Detect which cell encompasses the target text, then output its (X, Y) center coordinate. 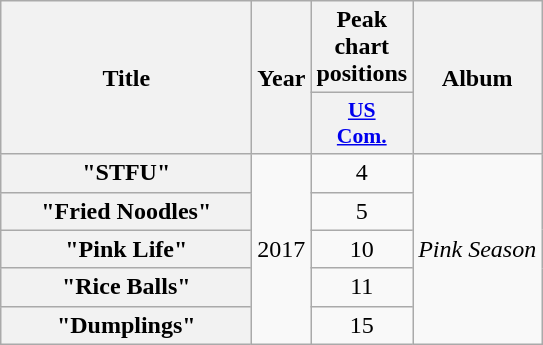
10 (362, 249)
"Fried Noodles" (126, 211)
2017 (282, 249)
Pink Season (478, 249)
11 (362, 287)
5 (362, 211)
15 (362, 325)
Album (478, 78)
Title (126, 78)
USCom. (362, 124)
"STFU" (126, 173)
"Pink Life" (126, 249)
4 (362, 173)
"Rice Balls" (126, 287)
Peak chart positions (362, 47)
Year (282, 78)
"Dumplings" (126, 325)
